Locate the cell with the specified text and output its [x, y] center coordinate. 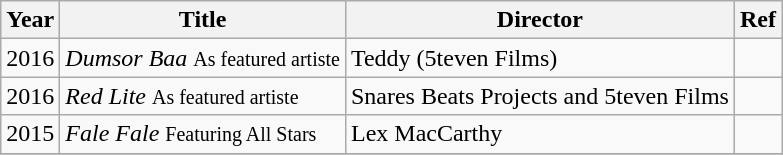
Fale Fale Featuring All Stars [203, 134]
Lex MacCarthy [540, 134]
Red Lite As featured artiste [203, 96]
Dumsor Baa As featured artiste [203, 58]
Ref [758, 20]
Year [30, 20]
Title [203, 20]
Teddy (5teven Films) [540, 58]
Snares Beats Projects and 5teven Films [540, 96]
Director [540, 20]
2015 [30, 134]
